Provide the [X, Y] coordinate of the cell's center where the given text is located.  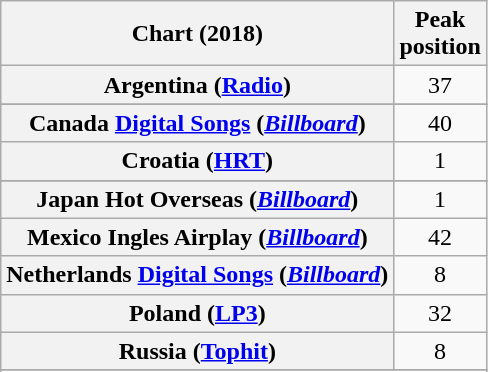
Japan Hot Overseas (Billboard) [198, 199]
37 [440, 85]
Argentina (Radio) [198, 85]
Peak position [440, 34]
Canada Digital Songs (Billboard) [198, 123]
Netherlands Digital Songs (Billboard) [198, 275]
Russia (Tophit) [198, 351]
Chart (2018) [198, 34]
40 [440, 123]
Mexico Ingles Airplay (Billboard) [198, 237]
32 [440, 313]
42 [440, 237]
Croatia (HRT) [198, 161]
Poland (LP3) [198, 313]
